Output the (x, y) coordinate of the center of the cell containing the given text.  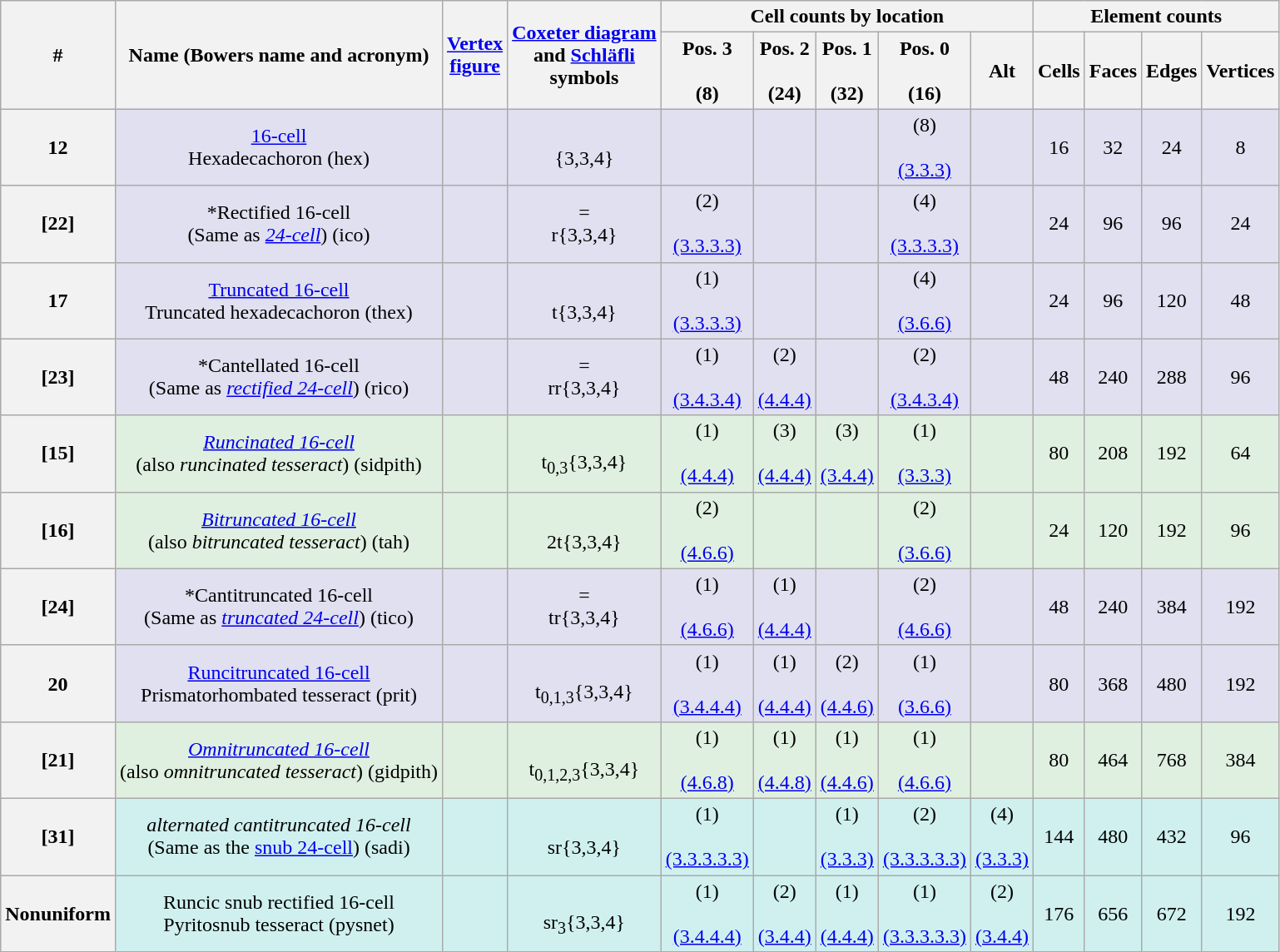
alternated cantitruncated 16-cell(Same as the snub 24-cell) (sadi) (278, 836)
(1)(4.6.8) (707, 760)
(1)(4.4.8) (784, 760)
Vertices (1240, 71)
Bitruncated 16-cell(also bitruncated tesseract) (tah) (278, 530)
64 (1240, 454)
144 (1059, 836)
(1)(4.4.6) (847, 760)
432 (1172, 836)
16-cellHexadecachoron (hex) (278, 147)
{3,3,4} (584, 147)
(4)(3.3.3.3) (924, 224)
(1)(3.3.3.3) (707, 300)
[21] (58, 760)
(2)(3.4.3.4) (924, 377)
176 (1059, 914)
(2)(4.4.4) (784, 377)
= rr{3,3,4} (584, 377)
= tr{3,3,4} (584, 607)
Cell counts by location (847, 17)
Pos. 0(16) (924, 71)
[23] (58, 377)
(3)(4.4.4) (784, 454)
656 (1113, 914)
368 (1113, 683)
Omnitruncated 16-cell(also omnitruncated tesseract) (gidpith) (278, 760)
[31] (58, 836)
Runcic snub rectified 16-cellPyritosnub tesseract (pysnet) (278, 914)
Coxeter diagramand Schläflisymbols (584, 55)
sr{3,3,4} (584, 836)
288 (1172, 377)
Truncated 16-cellTruncated hexadecachoron (thex) (278, 300)
= r{3,3,4} (584, 224)
Alt (1002, 71)
Vertexfigure (475, 55)
(4)(3.3.3) (1002, 836)
Faces (1113, 71)
Edges (1172, 71)
t{3,3,4} (584, 300)
2t{3,3,4} (584, 530)
(8)(3.3.3) (924, 147)
Pos. 1(32) (847, 71)
[22] (58, 224)
(2)(3.3.3.3) (707, 224)
Cells (1059, 71)
464 (1113, 760)
t0,1,2,3{3,3,4} (584, 760)
8 (1240, 147)
sr3{3,3,4} (584, 914)
(2)(4.4.6) (847, 683)
*Cantellated 16-cell(Same as rectified 24-cell) (rico) (278, 377)
(4)(3.6.6) (924, 300)
Name (Bowers name and acronym) (278, 55)
Runcinated 16-cell(also runcinated tesseract) (sidpith) (278, 454)
672 (1172, 914)
12 (58, 147)
Nonuniform (58, 914)
(2)(3.3.3.3.3) (924, 836)
t0,1,3{3,3,4} (584, 683)
20 (58, 683)
[16] (58, 530)
Element counts (1155, 17)
(2)(3.6.6) (924, 530)
16 (1059, 147)
Pos. 2(24) (784, 71)
32 (1113, 147)
t0,3{3,3,4} (584, 454)
*Cantitruncated 16-cell(Same as truncated 24-cell) (tico) (278, 607)
(1)(3.6.6) (924, 683)
*Rectified 16-cell(Same as 24-cell) (ico) (278, 224)
768 (1172, 760)
[15] (58, 454)
208 (1113, 454)
[24] (58, 607)
17 (58, 300)
Runcitruncated 16-cellPrismatorhombated tesseract (prit) (278, 683)
(1)(3.4.3.4) (707, 377)
(3)(3.4.4) (847, 454)
# (58, 55)
Pos. 3(8) (707, 71)
